Return the (x, y) coordinate for the center point of the cell that contains the specified text.  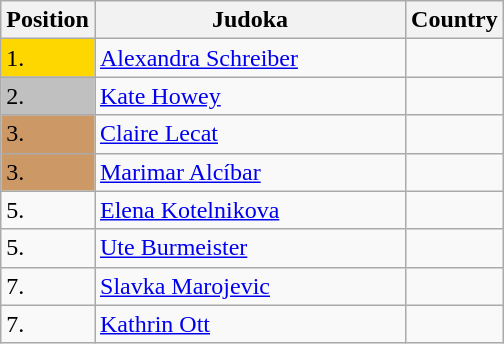
Claire Lecat (250, 134)
Judoka (250, 20)
Country (455, 20)
Kate Howey (250, 96)
Elena Kotelnikova (250, 210)
Marimar Alcíbar (250, 172)
Alexandra Schreiber (250, 58)
2. (48, 96)
Position (48, 20)
1. (48, 58)
Slavka Marojevic (250, 286)
Kathrin Ott (250, 324)
Ute Burmeister (250, 248)
